Extract the (X, Y) coordinate from the center of the cell holding the provided text.  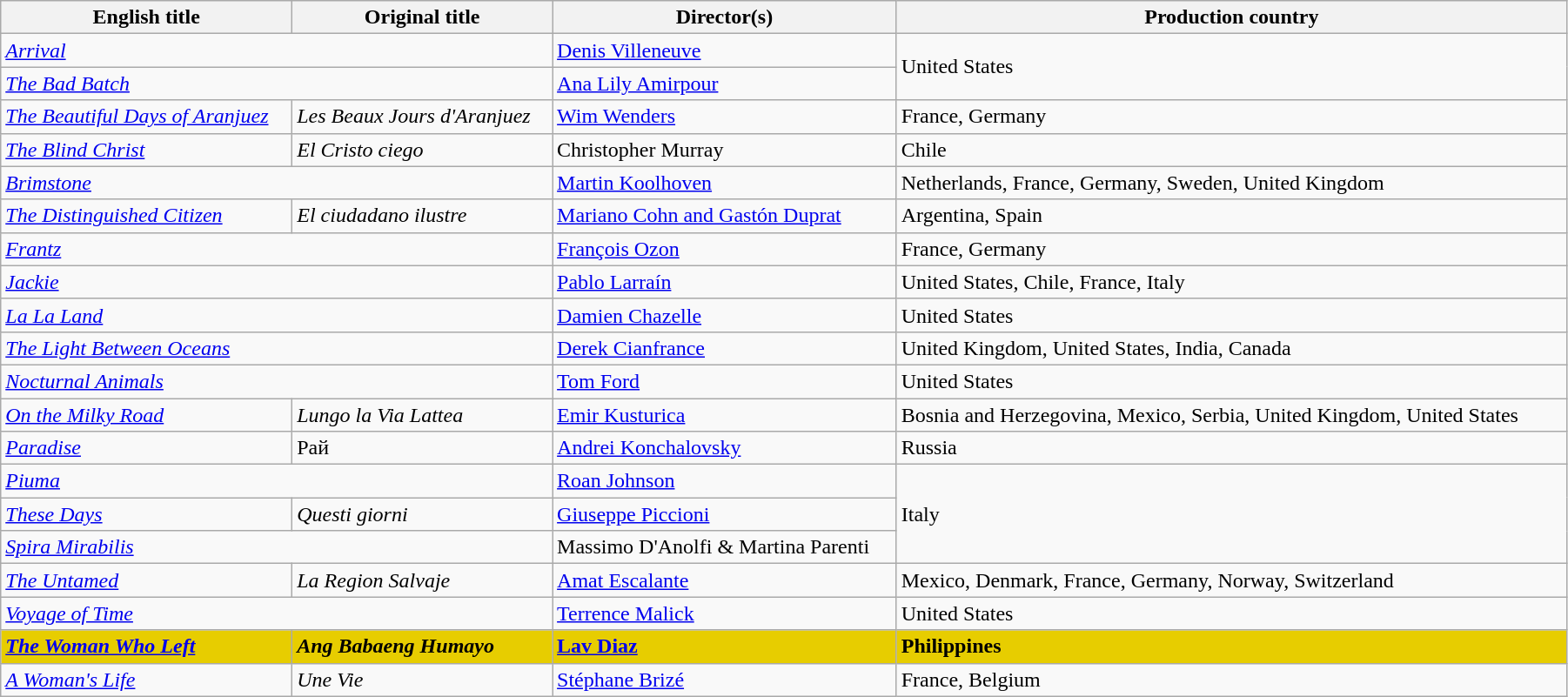
Derek Cianfrance (725, 348)
Stéphane Brizé (725, 680)
Emir Kusturica (725, 415)
Frantz (277, 249)
Giuseppe Piccioni (725, 514)
The Untamed (146, 580)
Andrei Konchalovsky (725, 448)
Netherlands, France, Germany, Sweden, United Kingdom (1231, 183)
Spira Mirabilis (277, 547)
The Distinguished Citizen (146, 216)
Massimo D'Anolfi & Martina Parenti (725, 547)
Les Beaux Jours d'Aranjuez (423, 117)
Lav Diaz (725, 647)
Tom Ford (725, 381)
These Days (146, 514)
Mariano Cohn and Gastón Duprat (725, 216)
La La Land (277, 315)
Terrence Malick (725, 613)
Paradise (146, 448)
The Bad Batch (277, 84)
Martin Koolhoven (725, 183)
Mexico, Denmark, France, Germany, Norway, Switzerland (1231, 580)
La Region Salvaje (423, 580)
The Beautiful Days of Aranjuez (146, 117)
Roan Johnson (725, 481)
Christopher Murray (725, 150)
Questi giorni (423, 514)
United States, Chile, France, Italy (1231, 282)
Director(s) (725, 17)
The Blind Christ (146, 150)
Original title (423, 17)
Russia (1231, 448)
Une Vie (423, 680)
A Woman's Life (146, 680)
Ang Babaeng Humayo (423, 647)
Argentina, Spain (1231, 216)
The Light Between Oceans (277, 348)
Production country (1231, 17)
Brimstone (277, 183)
Pablo Larraín (725, 282)
Damien Chazelle (725, 315)
Ana Lily Amirpour (725, 84)
United Kingdom, United States, India, Canada (1231, 348)
Jackie (277, 282)
Piuma (277, 481)
The Woman Who Left (146, 647)
Рай (423, 448)
Arrival (277, 50)
Philippines (1231, 647)
Denis Villeneuve (725, 50)
El ciudadano ilustre (423, 216)
Nocturnal Animals (277, 381)
Voyage of Time (277, 613)
Wim Wenders (725, 117)
François Ozon (725, 249)
France, Belgium (1231, 680)
Lungo la Via Lattea (423, 415)
Chile (1231, 150)
Italy (1231, 514)
El Cristo ciego (423, 150)
Amat Escalante (725, 580)
On the Milky Road (146, 415)
Bosnia and Herzegovina, Mexico, Serbia, United Kingdom, United States (1231, 415)
English title (146, 17)
